Detect which cell encompasses the target text, then output its [x, y] center coordinate. 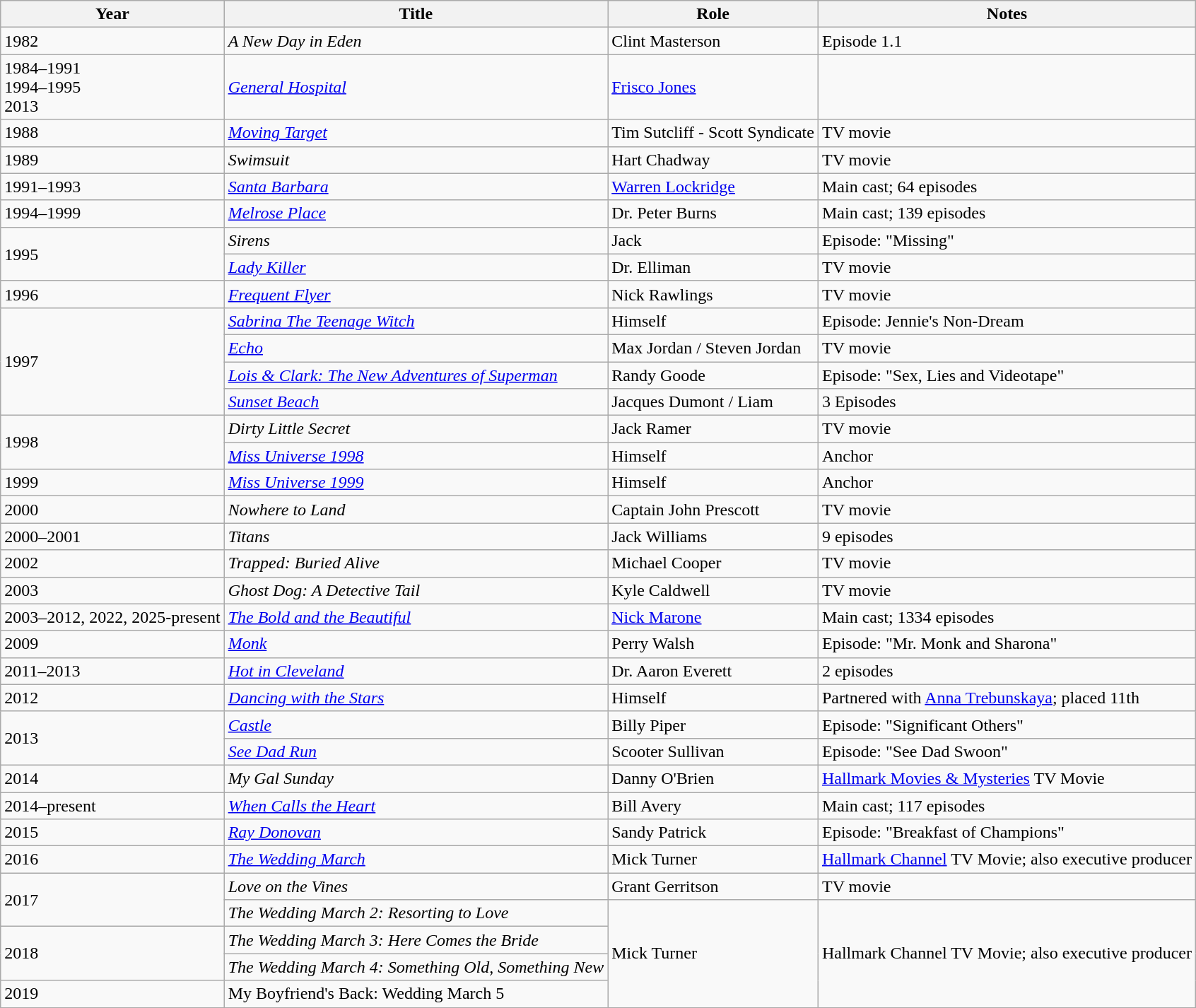
3 Episodes [1007, 402]
Main cast; 117 episodes [1007, 805]
2017 [112, 900]
1999 [112, 483]
2009 [112, 644]
Episode: Jennie's Non-Dream [1007, 321]
Sandy Patrick [713, 833]
Hallmark Movies & Mysteries TV Movie [1007, 778]
Swimsuit [416, 160]
Sunset Beach [416, 402]
Warren Lockridge [713, 187]
Miss Universe 1999 [416, 483]
Randy Goode [713, 375]
Danny O'Brien [713, 778]
Episode: "Mr. Monk and Sharona" [1007, 644]
Lady Killer [416, 267]
2013 [112, 738]
Michael Cooper [713, 563]
Nick Rawlings [713, 294]
Ghost Dog: A Detective Tail [416, 590]
1995 [112, 254]
Dr. Aaron Everett [713, 671]
Perry Walsh [713, 644]
Dr. Elliman [713, 267]
Episode: "Sex, Lies and Videotape" [1007, 375]
Grant Gerritson [713, 886]
Titans [416, 537]
Bill Avery [713, 805]
Frequent Flyer [416, 294]
Monk [416, 644]
Kyle Caldwell [713, 590]
The Wedding March 4: Something Old, Something New [416, 967]
General Hospital [416, 87]
1989 [112, 160]
2012 [112, 698]
When Calls the Heart [416, 805]
1994–1999 [112, 213]
1984–19911994–19952013 [112, 87]
Love on the Vines [416, 886]
Dr. Peter Burns [713, 213]
Max Jordan / Steven Jordan [713, 348]
Castle [416, 725]
Melrose Place [416, 213]
Trapped: Buried Alive [416, 563]
Title [416, 14]
Episode: "Missing" [1007, 240]
Frisco Jones [713, 87]
2018 [112, 954]
Dancing with the Stars [416, 698]
1988 [112, 133]
2000–2001 [112, 537]
Jack Ramer [713, 429]
1982 [112, 41]
2003 [112, 590]
2014–present [112, 805]
Jack Williams [713, 537]
2000 [112, 510]
Lois & Clark: The New Adventures of Superman [416, 375]
Santa Barbara [416, 187]
2002 [112, 563]
Notes [1007, 14]
Ray Donovan [416, 833]
Jack [713, 240]
Sirens [416, 240]
9 episodes [1007, 537]
Year [112, 14]
Sabrina The Teenage Witch [416, 321]
Nick Marone [713, 617]
The Wedding March 2: Resorting to Love [416, 913]
2014 [112, 778]
Episode: "See Dad Swoon" [1007, 751]
Dirty Little Secret [416, 429]
Jacques Dumont / Liam [713, 402]
Miss Universe 1998 [416, 456]
1996 [112, 294]
Moving Target [416, 133]
Main cast; 139 episodes [1007, 213]
1998 [112, 443]
Nowhere to Land [416, 510]
2011–2013 [112, 671]
A New Day in Eden [416, 41]
The Wedding March [416, 860]
2015 [112, 833]
Scooter Sullivan [713, 751]
Main cast; 64 episodes [1007, 187]
The Bold and the Beautiful [416, 617]
Episode 1.1 [1007, 41]
Episode: "Significant Others" [1007, 725]
My Boyfriend's Back: Wedding March 5 [416, 994]
Hart Chadway [713, 160]
Main cast; 1334 episodes [1007, 617]
2019 [112, 994]
Captain John Prescott [713, 510]
Hot in Cleveland [416, 671]
Clint Masterson [713, 41]
My Gal Sunday [416, 778]
See Dad Run [416, 751]
1997 [112, 361]
Tim Sutcliff - Scott Syndicate [713, 133]
2016 [112, 860]
Role [713, 14]
Episode: "Breakfast of Champions" [1007, 833]
1991–1993 [112, 187]
2003–2012, 2022, 2025-present [112, 617]
Echo [416, 348]
Billy Piper [713, 725]
Partnered with Anna Trebunskaya; placed 11th [1007, 698]
2 episodes [1007, 671]
The Wedding March 3: Here Comes the Bride [416, 940]
